For the text-containing cell, return its midpoint in (x, y) coordinate format. 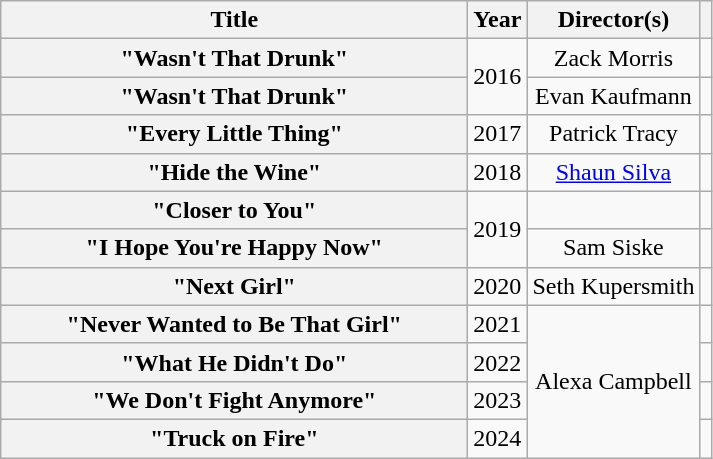
"Closer to You" (234, 210)
Sam Siske (614, 248)
Patrick Tracy (614, 134)
2019 (498, 229)
"Truck on Fire" (234, 438)
"I Hope You're Happy Now" (234, 248)
2021 (498, 324)
"Hide the Wine" (234, 172)
"Next Girl" (234, 286)
"We Don't Fight Anymore" (234, 400)
Zack Morris (614, 58)
2018 (498, 172)
2022 (498, 362)
Shaun Silva (614, 172)
Alexa Campbell (614, 381)
Seth Kupersmith (614, 286)
2017 (498, 134)
Title (234, 20)
Director(s) (614, 20)
Evan Kaufmann (614, 96)
2016 (498, 77)
"Never Wanted to Be That Girl" (234, 324)
Year (498, 20)
2020 (498, 286)
2023 (498, 400)
"What He Didn't Do" (234, 362)
"Every Little Thing" (234, 134)
2024 (498, 438)
